Provide the [X, Y] coordinate of the cell's center where the given text is located.  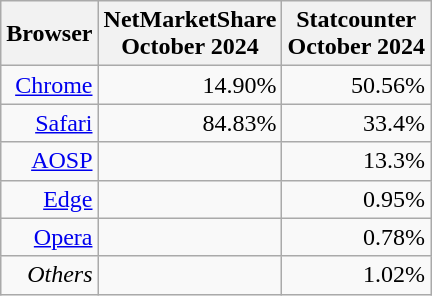
Safari [50, 123]
0.78% [356, 237]
StatcounterOctober 2024 [356, 34]
1.02% [356, 275]
33.4% [356, 123]
NetMarketShareOctober 2024 [190, 34]
Edge [50, 199]
84.83% [190, 123]
14.90% [190, 85]
Others [50, 275]
AOSP [50, 161]
13.3% [356, 161]
0.95% [356, 199]
Browser [50, 34]
50.56% [356, 85]
Chrome [50, 85]
Opera [50, 237]
